Capture the cell that displays the provided text and extract its [x, y] central coordinate. 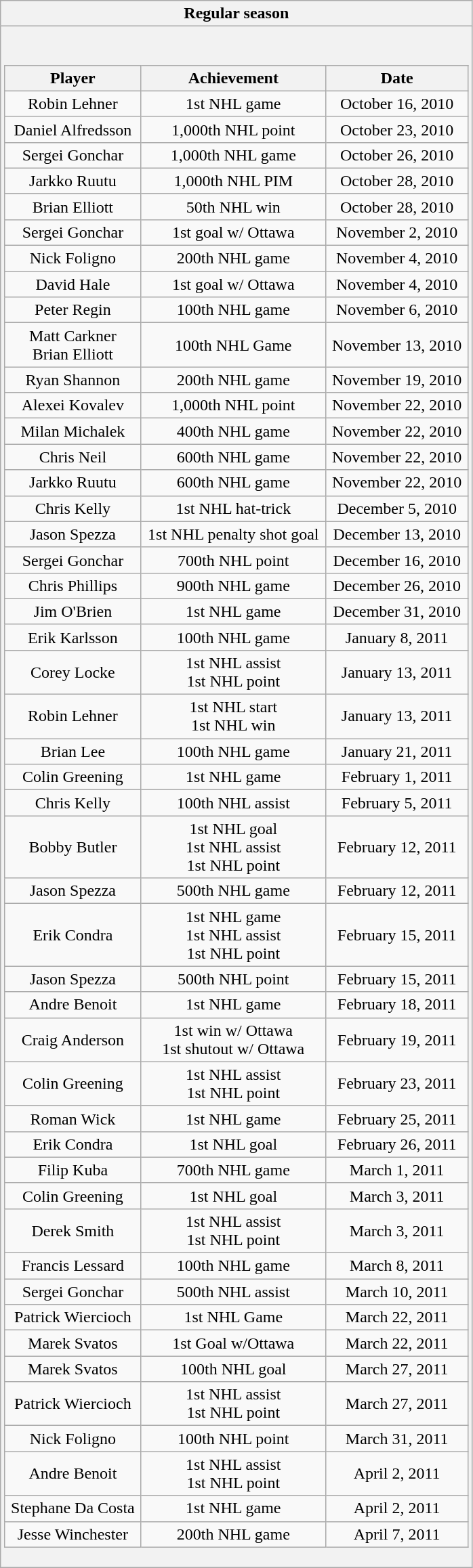
February 1, 2011 [397, 777]
1,000th NHL PIM [233, 181]
February 25, 2011 [397, 1118]
February 5, 2011 [397, 803]
April 7, 2011 [397, 1534]
November 13, 2010 [397, 345]
Erik Karlsson [73, 637]
December 5, 2010 [397, 508]
March 1, 2011 [397, 1170]
Roman Wick [73, 1118]
Achievement [233, 78]
Craig Anderson [73, 1040]
February 23, 2011 [397, 1083]
December 26, 2010 [397, 586]
December 13, 2010 [397, 534]
700th NHL game [233, 1170]
February 26, 2011 [397, 1144]
Jim O'Brien [73, 611]
Jesse Winchester [73, 1534]
1st win w/ Ottawa1st shutout w/ Ottawa [233, 1040]
February 18, 2011 [397, 1005]
March 31, 2011 [397, 1439]
900th NHL game [233, 586]
Chris Phillips [73, 586]
500th NHL assist [233, 1292]
Alexei Kovalev [73, 406]
100th NHL Game [233, 345]
November 6, 2010 [397, 310]
400th NHL game [233, 431]
1st NHL hat-trick [233, 508]
1st Goal w/Ottawa [233, 1343]
Matt CarknerBrian Elliott [73, 345]
Milan Michalek [73, 431]
Corey Locke [73, 672]
November 2, 2010 [397, 232]
October 23, 2010 [397, 129]
Bobby Butler [73, 847]
100th NHL goal [233, 1369]
1,000th NHL game [233, 155]
100th NHL assist [233, 803]
December 16, 2010 [397, 560]
1st NHL start1st NHL win [233, 716]
Player [73, 78]
Filip Kuba [73, 1170]
500th NHL point [233, 979]
October 16, 2010 [397, 104]
500th NHL game [233, 891]
January 21, 2011 [397, 752]
1st NHL goal 1st NHL assist1st NHL point [233, 847]
1st NHL game1st NHL assist1st NHL point [233, 935]
Peter Regin [73, 310]
Date [397, 78]
Ryan Shannon [73, 380]
January 8, 2011 [397, 637]
February 19, 2011 [397, 1040]
November 19, 2010 [397, 380]
October 26, 2010 [397, 155]
Stephane Da Costa [73, 1508]
March 10, 2011 [397, 1292]
700th NHL point [233, 560]
David Hale [73, 284]
Daniel Alfredsson [73, 129]
December 31, 2010 [397, 611]
Derek Smith [73, 1231]
Brian Lee [73, 752]
March 8, 2011 [397, 1266]
1st NHL penalty shot goal [233, 534]
Chris Neil [73, 457]
100th NHL point [233, 1439]
Brian Elliott [73, 206]
Francis Lessard [73, 1266]
Regular season [236, 14]
50th NHL win [233, 206]
1st NHL Game [233, 1317]
